From the cell containing the given text, extract its center point as (X, Y) coordinate. 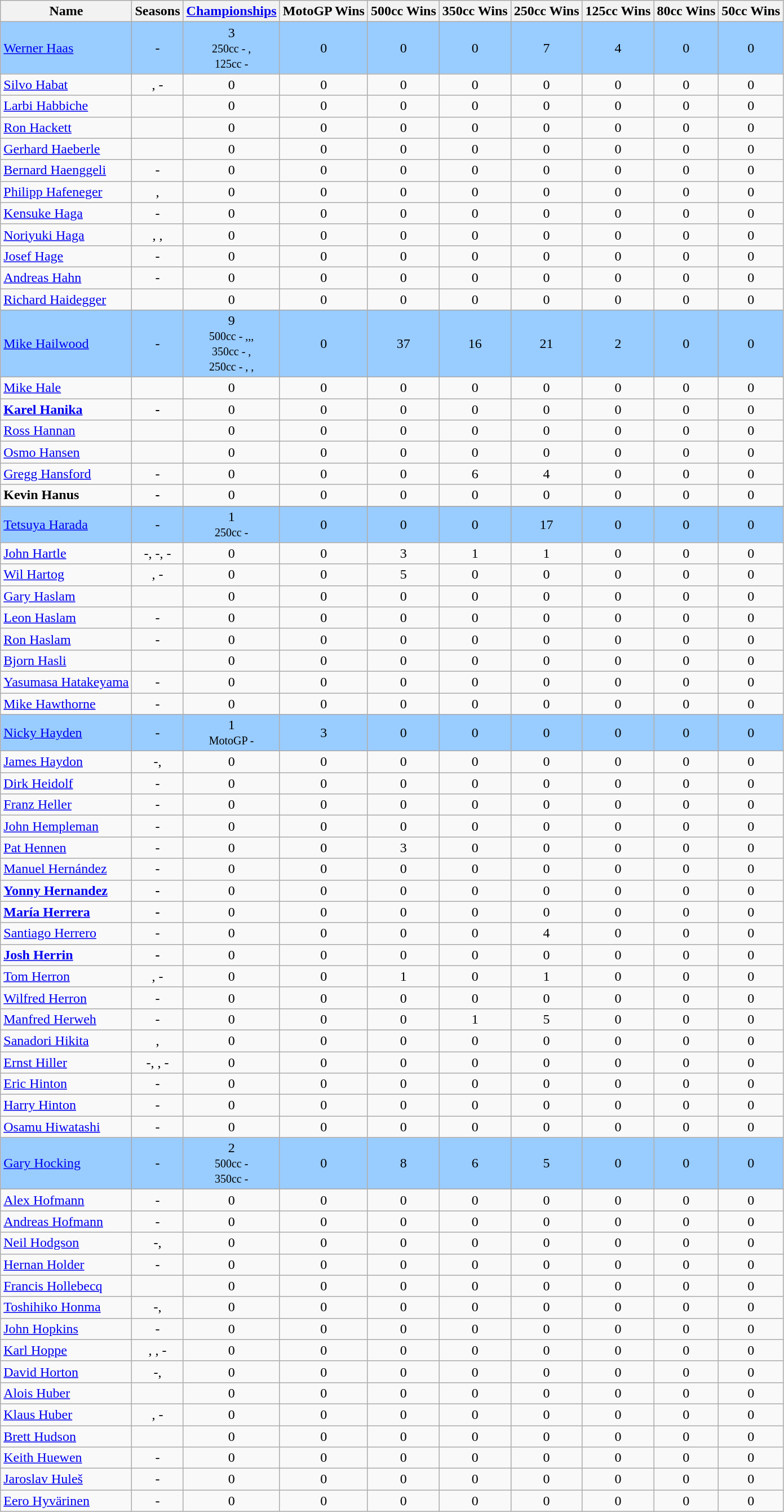
Andreas Hahn (67, 277)
Seasons (158, 11)
James Haydon (67, 762)
Noriyuki Haga (67, 235)
Tom Herron (67, 976)
Yasumasa Hatakeyama (67, 682)
Franz Heller (67, 805)
Richard Haidegger (67, 299)
Larbi Habbiche (67, 106)
Wil Hartog (67, 575)
Gregg Hansford (67, 474)
3250cc - ,125cc - (231, 48)
Philipp Hafeneger (67, 192)
-, -, - (158, 553)
Mike Hale (67, 388)
María Herrera (67, 912)
Gary Hocking (67, 1163)
Leon Haslam (67, 618)
7 (547, 48)
Sanadori Hikita (67, 1041)
Ross Hannan (67, 431)
Neil Hodgson (67, 1243)
Eero Hyvärinen (67, 1501)
Ron Hackett (67, 127)
Gerhard Haeberle (67, 149)
Eric Hinton (67, 1084)
John Hopkins (67, 1329)
1MotoGP - (231, 733)
Josh Herrin (67, 955)
250cc Wins (547, 11)
Osmo Hansen (67, 452)
21 (547, 344)
Josef Hage (67, 256)
Hernan Holder (67, 1264)
Dirk Heidolf (67, 783)
Ernst Hiller (67, 1062)
Silvo Habat (67, 85)
9500cc - ,,,350cc - ,250cc - , , (231, 344)
Manfred Herweh (67, 1019)
Nicky Hayden (67, 733)
Keith Huewen (67, 1458)
1250cc - (231, 524)
Bernard Haenggeli (67, 170)
Championships (231, 11)
37 (404, 344)
Jaroslav Huleš (67, 1479)
Klaus Huber (67, 1414)
Osamu Hiwatashi (67, 1127)
Kevin Hanus (67, 495)
, , (158, 235)
Kensuke Haga (67, 213)
Gary Haslam (67, 596)
John Hempleman (67, 826)
Andreas Hofmann (67, 1222)
Francis Hollebecq (67, 1286)
80cc Wins (686, 11)
Ron Haslam (67, 639)
16 (475, 344)
Karl Hoppe (67, 1350)
MotoGP Wins (324, 11)
Alex Hofmann (67, 1200)
Brett Hudson (67, 1436)
Mike Hawthorne (67, 703)
125cc Wins (618, 11)
Mike Hailwood (67, 344)
Alois Huber (67, 1393)
David Horton (67, 1372)
2500cc - 350cc - (231, 1163)
Toshihiko Honma (67, 1307)
500cc Wins (404, 11)
Tetsuya Harada (67, 524)
2 (618, 344)
50cc Wins (751, 11)
350cc Wins (475, 11)
Manuel Hernández (67, 869)
Werner Haas (67, 48)
Harry Hinton (67, 1105)
8 (404, 1163)
, , - (158, 1350)
Bjorn Hasli (67, 660)
John Hartle (67, 553)
Yonny Hernandez (67, 891)
Name (67, 11)
Santiago Herrero (67, 933)
Pat Hennen (67, 848)
17 (547, 524)
Wilfred Herron (67, 998)
Karel Hanika (67, 409)
-, , - (158, 1062)
